Search for the cell housing the specified text and yield its (x, y) center coordinate. 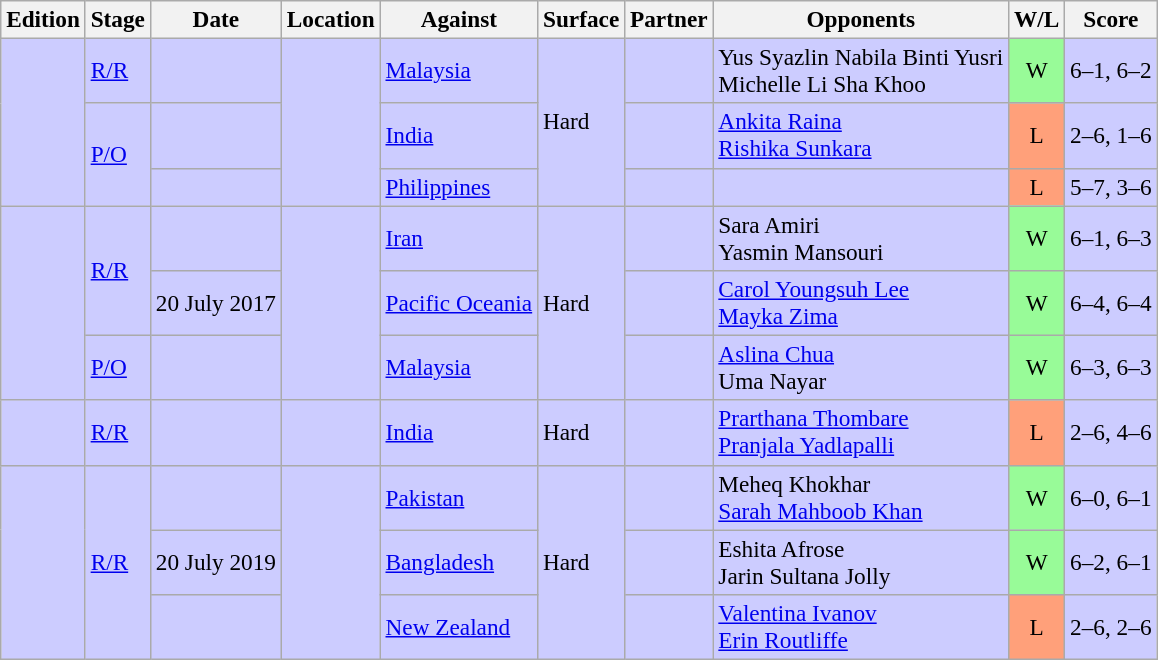
Yus Syazlin Nabila Binti Yusri Michelle Li Sha Khoo (861, 70)
6–2, 6–1 (1111, 562)
6–1, 6–2 (1111, 70)
Surface (582, 19)
20 July 2017 (216, 302)
New Zealand (458, 626)
Stage (118, 19)
6–1, 6–3 (1111, 238)
Location (330, 19)
2–6, 4–6 (1111, 432)
Partner (669, 19)
Pakistan (458, 498)
6–4, 6–4 (1111, 302)
Opponents (861, 19)
Prarthana Thombare Pranjala Yadlapalli (861, 432)
6–3, 6–3 (1111, 368)
2–6, 1–6 (1111, 136)
Ankita Raina Rishika Sunkara (861, 136)
6–0, 6–1 (1111, 498)
Iran (458, 238)
Sara Amiri Yasmin Mansouri (861, 238)
Philippines (458, 187)
2–6, 2–6 (1111, 626)
Date (216, 19)
W/L (1037, 19)
5–7, 3–6 (1111, 187)
Score (1111, 19)
Against (458, 19)
Edition (44, 19)
Meheq Khokhar Sarah Mahboob Khan (861, 498)
Valentina Ivanov Erin Routliffe (861, 626)
Pacific Oceania (458, 302)
Eshita Afrose Jarin Sultana Jolly (861, 562)
Aslina Chua Uma Nayar (861, 368)
20 July 2019 (216, 562)
Carol Youngsuh Lee Mayka Zima (861, 302)
Bangladesh (458, 562)
